Find where the given text appears and provide that cell's center as (X, Y) coordinate. 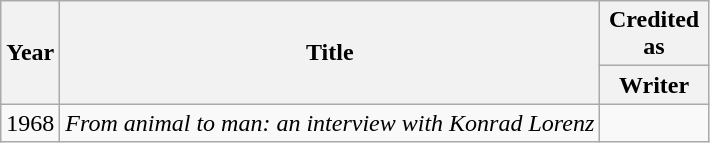
Credited as (654, 34)
From animal to man: an interview with Konrad Lorenz (330, 123)
Year (30, 52)
1968 (30, 123)
Title (330, 52)
Writer (654, 85)
